Return the [x, y] coordinate for the center point of the cell that contains the specified text.  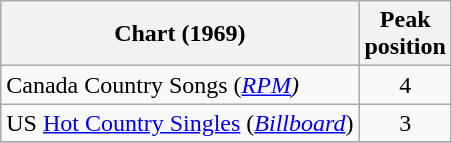
3 [405, 123]
US Hot Country Singles (Billboard) [180, 123]
Canada Country Songs (RPM) [180, 85]
4 [405, 85]
Chart (1969) [180, 34]
Peakposition [405, 34]
